Capture the cell that displays the provided text and extract its [x, y] central coordinate. 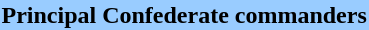
Principal Confederate commanders [184, 15]
